Search for the cell housing the specified text and yield its [x, y] center coordinate. 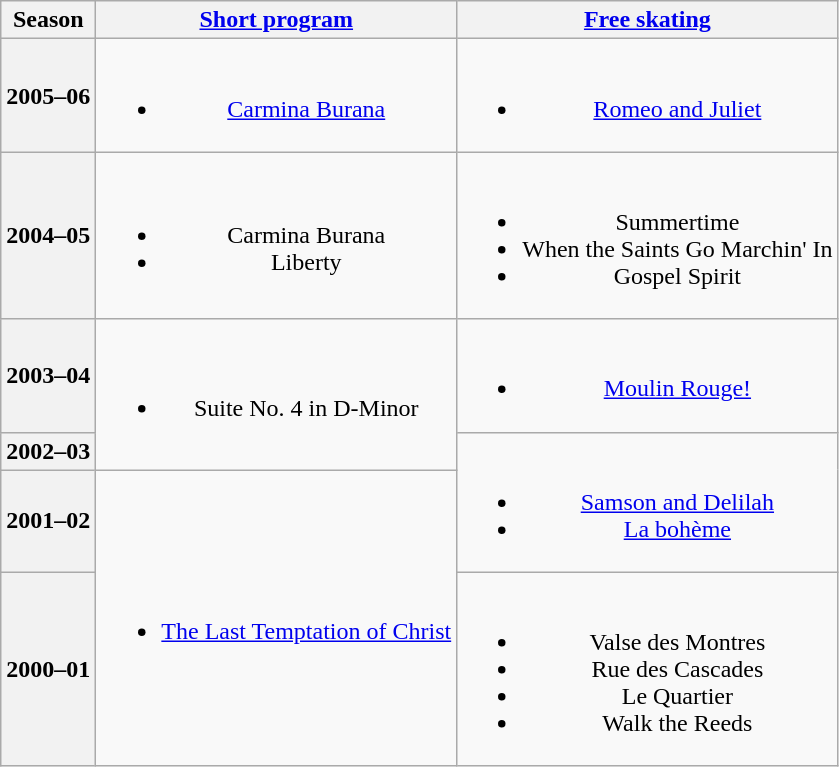
Carmina Burana Liberty [276, 236]
2001–02 [48, 521]
2000–01 [48, 669]
2005–06 [48, 96]
The Last Temptation of Christ [276, 618]
Carmina Burana [276, 96]
Romeo and Juliet [648, 96]
Moulin Rouge! [648, 376]
Samson and Delilah La bohème [648, 502]
Suite No. 4 in D-Minor [276, 394]
Valse des MontresRue des CascadesLe Quartier Walk the Reeds [648, 669]
2004–05 [48, 236]
Short program [276, 20]
Summertime When the Saints Go Marchin' InGospel Spirit [648, 236]
Free skating [648, 20]
2002–03 [48, 451]
Season [48, 20]
2003–04 [48, 376]
